Identify which cell holds the provided text, then report its [X, Y] central coordinate. 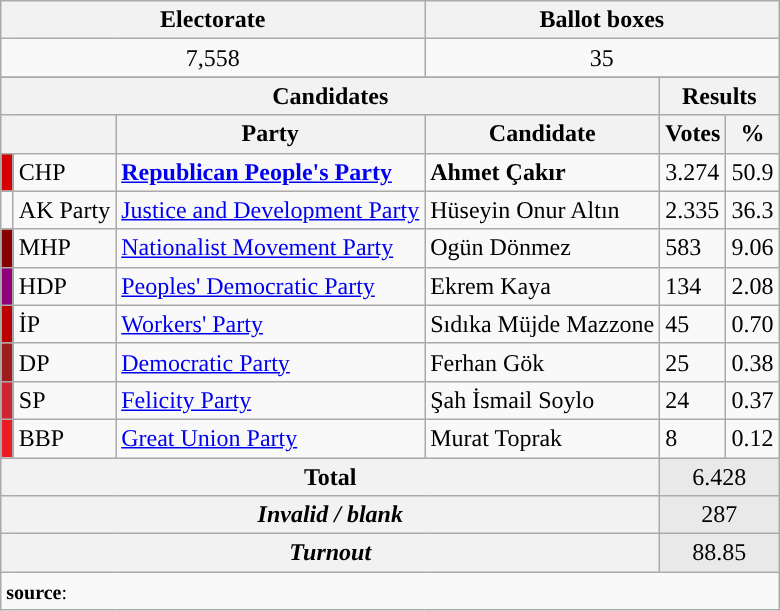
25 [693, 362]
35 [602, 58]
Great Union Party [270, 438]
HDP [64, 286]
2.335 [693, 210]
BBP [64, 438]
3.274 [693, 172]
Justice and Development Party [270, 210]
2.08 [752, 286]
287 [720, 515]
8 [693, 438]
AK Party [64, 210]
Votes [693, 134]
Ogün Dönmez [542, 248]
50.9 [752, 172]
24 [693, 400]
9.06 [752, 248]
Results [720, 96]
Candidates [330, 96]
DP [64, 362]
0.37 [752, 400]
Sıdıka Müjde Mazzone [542, 324]
Peoples' Democratic Party [270, 286]
134 [693, 286]
MHP [64, 248]
Felicity Party [270, 400]
Invalid / blank [330, 515]
Republican People's Party [270, 172]
0.70 [752, 324]
SP [64, 400]
% [752, 134]
583 [693, 248]
Workers' Party [270, 324]
Turnout [330, 553]
Total [330, 477]
Ballot boxes [602, 20]
Democratic Party [270, 362]
45 [693, 324]
0.38 [752, 362]
88.85 [720, 553]
Ferhan Gök [542, 362]
CHP [64, 172]
Nationalist Movement Party [270, 248]
0.12 [752, 438]
source: [390, 591]
Murat Toprak [542, 438]
6.428 [720, 477]
Party [270, 134]
36.3 [752, 210]
Electorate [213, 20]
Ahmet Çakır [542, 172]
Candidate [542, 134]
İP [64, 324]
Ekrem Kaya [542, 286]
Şah İsmail Soylo [542, 400]
7,558 [213, 58]
Hüseyin Onur Altın [542, 210]
